Scan for the cell matching the given text and deliver its [x, y] coordinate at center. 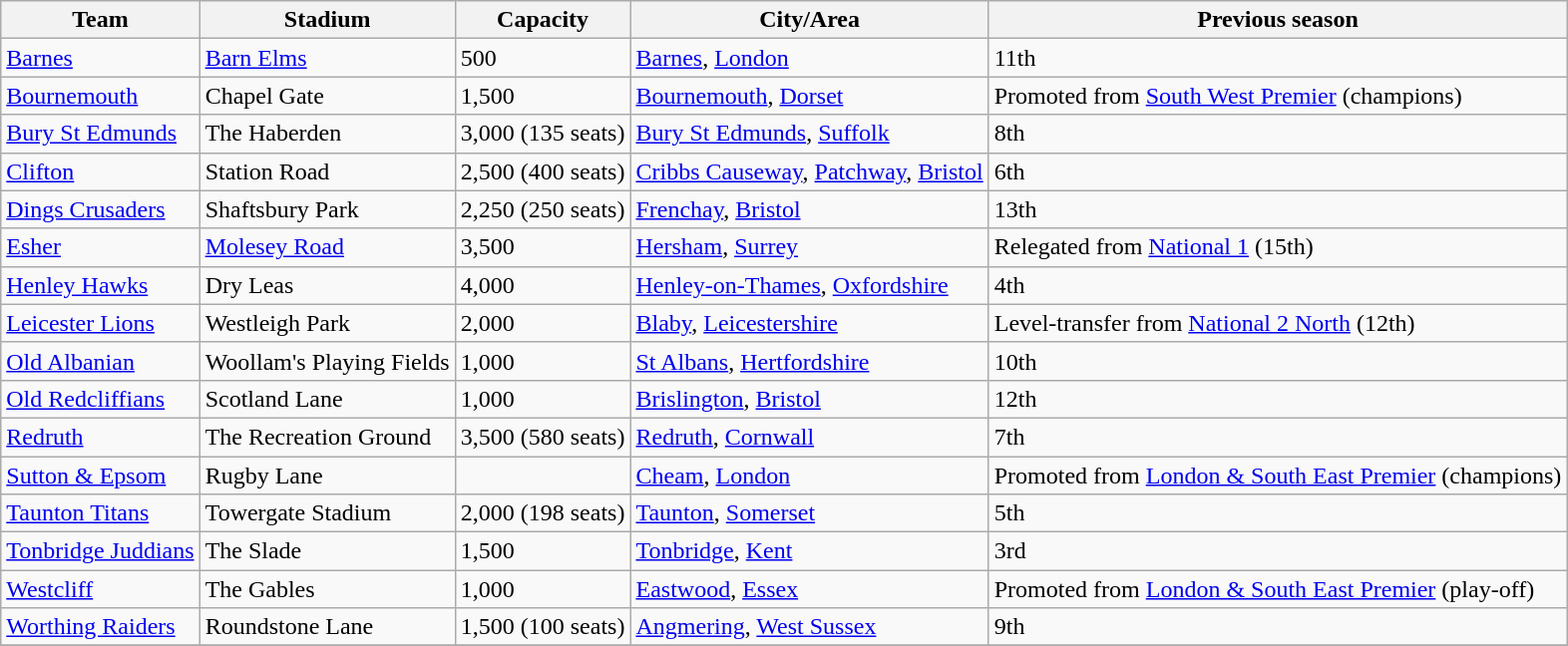
Capacity [543, 20]
5th [1278, 513]
Barnes, London [810, 58]
Bournemouth, Dorset [810, 96]
Taunton, Somerset [810, 513]
The Gables [327, 589]
Level-transfer from National 2 North (12th) [1278, 323]
3,500 (580 seats) [543, 437]
Frenchay, Bristol [810, 209]
Westleigh Park [327, 323]
1,500 (100 seats) [543, 627]
Team [100, 20]
2,500 (400 seats) [543, 171]
Redruth [100, 437]
Henley-on-Thames, Oxfordshire [810, 285]
2,250 (250 seats) [543, 209]
City/Area [810, 20]
13th [1278, 209]
7th [1278, 437]
The Slade [327, 551]
4th [1278, 285]
Sutton & Epsom [100, 476]
Taunton Titans [100, 513]
Roundstone Lane [327, 627]
Scotland Lane [327, 399]
Station Road [327, 171]
The Recreation Ground [327, 437]
St Albans, Hertfordshire [810, 361]
Previous season [1278, 20]
Rugby Lane [327, 476]
Esher [100, 247]
Redruth, Cornwall [810, 437]
Old Redcliffians [100, 399]
Henley Hawks [100, 285]
Promoted from South West Premier (champions) [1278, 96]
Dings Crusaders [100, 209]
Westcliff [100, 589]
Brislington, Bristol [810, 399]
2,000 (198 seats) [543, 513]
Old Albanian [100, 361]
Clifton [100, 171]
The Haberden [327, 134]
Chapel Gate [327, 96]
Promoted from London & South East Premier (champions) [1278, 476]
Cribbs Causeway, Patchway, Bristol [810, 171]
Towergate Stadium [327, 513]
9th [1278, 627]
Barnes [100, 58]
6th [1278, 171]
Bournemouth [100, 96]
Eastwood, Essex [810, 589]
Cheam, London [810, 476]
Woollam's Playing Fields [327, 361]
Molesey Road [327, 247]
Hersham, Surrey [810, 247]
Tonbridge, Kent [810, 551]
Worthing Raiders [100, 627]
Dry Leas [327, 285]
3rd [1278, 551]
Promoted from London & South East Premier (play-off) [1278, 589]
Shaftsbury Park [327, 209]
Leicester Lions [100, 323]
Stadium [327, 20]
3,000 (135 seats) [543, 134]
Bury St Edmunds [100, 134]
4,000 [543, 285]
Blaby, Leicestershire [810, 323]
Tonbridge Juddians [100, 551]
8th [1278, 134]
2,000 [543, 323]
500 [543, 58]
12th [1278, 399]
Bury St Edmunds, Suffolk [810, 134]
Angmering, West Sussex [810, 627]
11th [1278, 58]
3,500 [543, 247]
Barn Elms [327, 58]
10th [1278, 361]
Relegated from National 1 (15th) [1278, 247]
